From the cell containing the given text, extract its center point as [X, Y] coordinate. 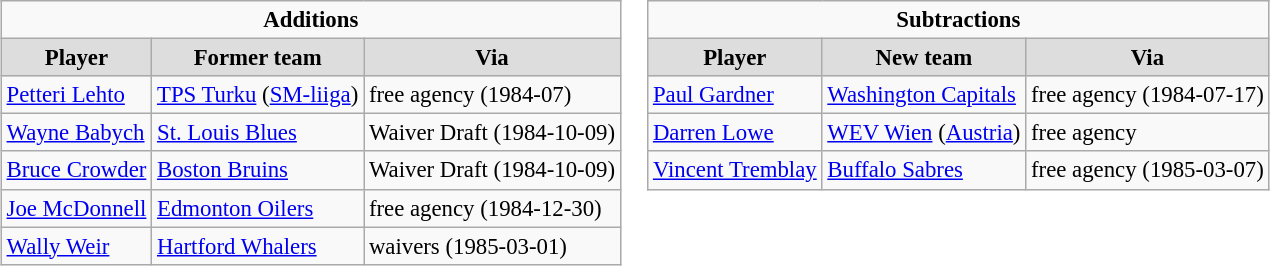
Paul Gardner [735, 95]
Hartford Whalers [258, 246]
Joe McDonnell [76, 208]
Washington Capitals [924, 95]
Bruce Crowder [76, 170]
New team [924, 58]
Edmonton Oilers [258, 208]
Wally Weir [76, 246]
Wayne Babych [76, 133]
free agency [1148, 133]
free agency (1984-07) [492, 95]
free agency (1984-07-17) [1148, 95]
TPS Turku (SM-liiga) [258, 95]
WEV Wien (Austria) [924, 133]
Petteri Lehto [76, 95]
Darren Lowe [735, 133]
Former team [258, 58]
Vincent Tremblay [735, 170]
waivers (1985-03-01) [492, 246]
free agency (1985-03-07) [1148, 170]
St. Louis Blues [258, 133]
Additions [310, 20]
free agency (1984-12-30) [492, 208]
Subtractions [958, 20]
Buffalo Sabres [924, 170]
Boston Bruins [258, 170]
